Detect which cell encompasses the target text, then output its [X, Y] center coordinate. 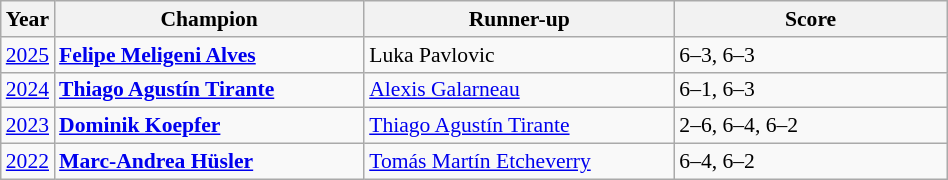
Runner-up [519, 19]
2–6, 6–4, 6–2 [810, 126]
2023 [28, 126]
Luka Pavlovic [519, 55]
6–3, 6–3 [810, 55]
Felipe Meligeni Alves [209, 55]
Champion [209, 19]
Score [810, 19]
2025 [28, 55]
6–4, 6–2 [810, 162]
Dominik Koepfer [209, 126]
Alexis Galarneau [519, 90]
Marc-Andrea Hüsler [209, 162]
2022 [28, 162]
6–1, 6–3 [810, 90]
Tomás Martín Etcheverry [519, 162]
Year [28, 19]
2024 [28, 90]
